From the cell containing the given text, extract its center point as [x, y] coordinate. 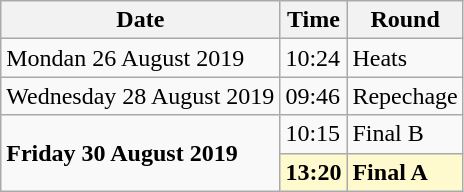
10:24 [314, 58]
Wednesday 28 August 2019 [140, 96]
Time [314, 20]
10:15 [314, 134]
Heats [405, 58]
Round [405, 20]
09:46 [314, 96]
Mondan 26 August 2019 [140, 58]
Final A [405, 172]
Friday 30 August 2019 [140, 153]
13:20 [314, 172]
Date [140, 20]
Final B [405, 134]
Repechage [405, 96]
